Detect which cell encompasses the target text, then output its [X, Y] center coordinate. 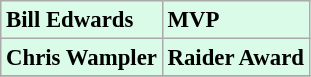
Chris Wampler [82, 58]
Bill Edwards [82, 20]
Raider Award [236, 58]
MVP [236, 20]
